Output the [X, Y] coordinate of the center of the cell containing the given text.  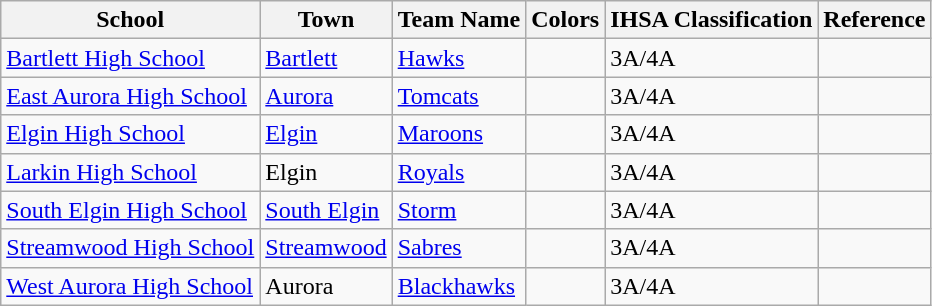
Hawks [459, 58]
Streamwood High School [130, 248]
West Aurora High School [130, 286]
Royals [459, 172]
Bartlett High School [130, 58]
Maroons [459, 134]
Elgin High School [130, 134]
Bartlett [326, 58]
Storm [459, 210]
School [130, 20]
South Elgin [326, 210]
Tomcats [459, 96]
Reference [874, 20]
South Elgin High School [130, 210]
Colors [566, 20]
IHSA Classification [712, 20]
Larkin High School [130, 172]
Town [326, 20]
Blackhawks [459, 286]
East Aurora High School [130, 96]
Team Name [459, 20]
Sabres [459, 248]
Streamwood [326, 248]
